For the text-containing cell, return its midpoint in (x, y) coordinate format. 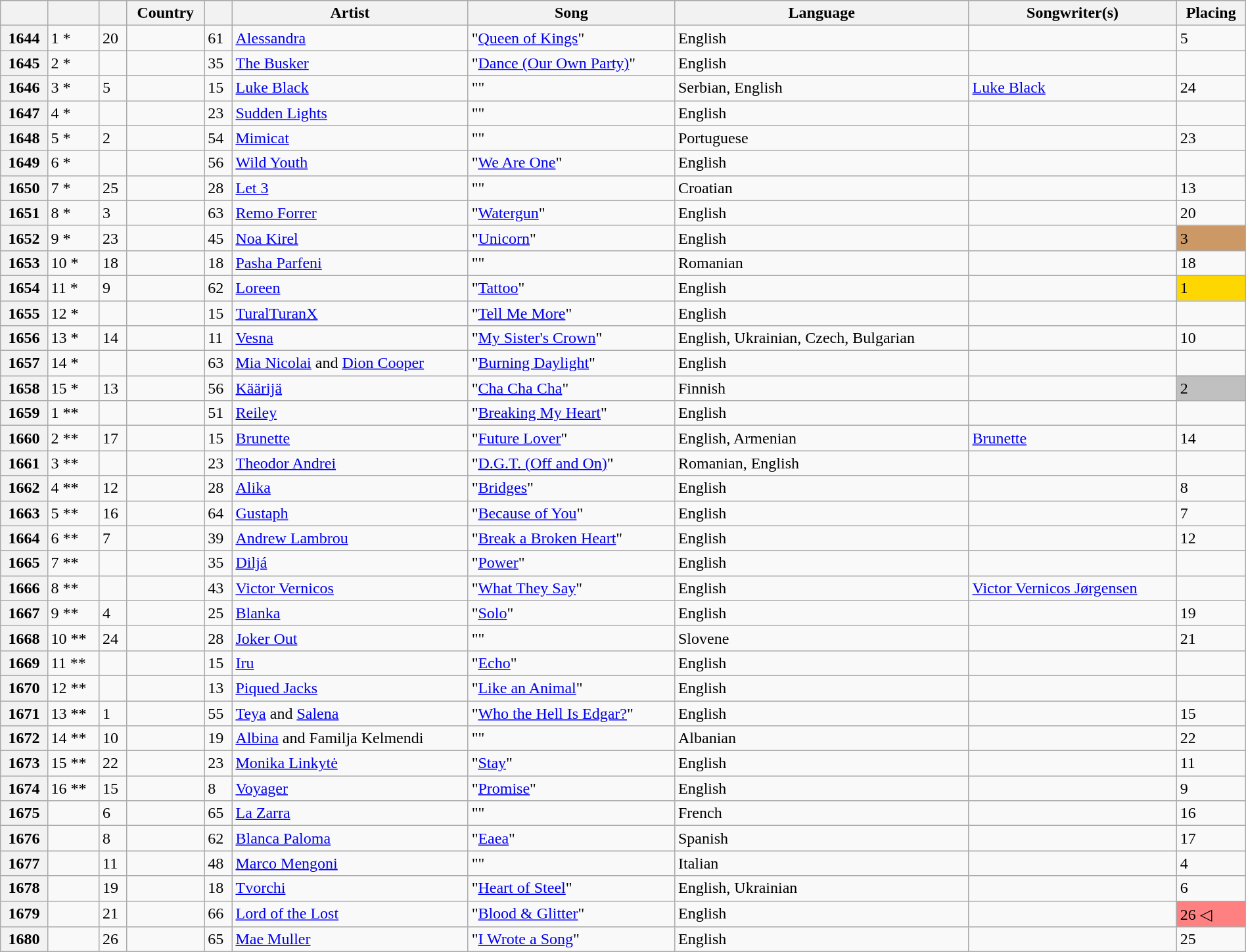
Blanka (350, 613)
"Eaea" (571, 838)
Joker Out (350, 638)
2 * (73, 63)
"Solo" (571, 613)
"Heart of Steel" (571, 888)
61 (218, 38)
Sudden Lights (350, 113)
1646 (24, 88)
Gustaph (350, 513)
Slovene (821, 638)
55 (218, 713)
26 (112, 940)
Romanian, English (821, 463)
4 * (73, 113)
Monika Linkytė (350, 763)
"What They Say" (571, 588)
1655 (24, 313)
11 ** (73, 663)
"Watergun" (571, 213)
1654 (24, 288)
Wild Youth (350, 163)
1 * (73, 38)
1675 (24, 813)
Artist (350, 13)
1653 (24, 263)
Serbian, English (821, 88)
1650 (24, 188)
"Unicorn" (571, 238)
15 * (73, 388)
Blanca Paloma (350, 838)
Alika (350, 488)
12 * (73, 313)
"Like an Animal" (571, 688)
64 (218, 513)
Vesna (350, 338)
Albanian (821, 738)
"Because of You" (571, 513)
13 ** (73, 713)
English, Armenian (821, 438)
Albina and Familja Kelmendi (350, 738)
Romanian (821, 263)
1659 (24, 413)
1647 (24, 113)
66 (218, 914)
"Break a Broken Heart" (571, 538)
Finnish (821, 388)
45 (218, 238)
1679 (24, 914)
Tvorchi (350, 888)
1669 (24, 663)
Placing (1211, 13)
Spanish (821, 838)
Language (821, 13)
English, Ukrainian, Czech, Bulgarian (821, 338)
5 ** (73, 513)
Song (571, 13)
Teya and Salena (350, 713)
26 ◁ (1211, 914)
5 * (73, 138)
Italian (821, 863)
2 ** (73, 438)
Let 3 (350, 188)
Noa Kirel (350, 238)
"Breaking My Heart" (571, 413)
Käärijä (350, 388)
Theodor Andrei (350, 463)
"Bridges" (571, 488)
Songwriter(s) (1073, 13)
3 * (73, 88)
1656 (24, 338)
"I Wrote a Song" (571, 940)
10 ** (73, 638)
"My Sister's Crown" (571, 338)
Victor Vernicos (350, 588)
12 ** (73, 688)
14 * (73, 363)
7 * (73, 188)
43 (218, 588)
Lord of the Lost (350, 914)
1673 (24, 763)
"Burning Daylight" (571, 363)
39 (218, 538)
Portuguese (821, 138)
10 * (73, 263)
"Queen of Kings" (571, 38)
Reiley (350, 413)
"Echo" (571, 663)
"Power" (571, 563)
Alessandra (350, 38)
13 * (73, 338)
La Zarra (350, 813)
1 ** (73, 413)
1671 (24, 713)
Voyager (350, 788)
1680 (24, 940)
Iru (350, 663)
4 ** (73, 488)
14 ** (73, 738)
48 (218, 863)
"D.G.T. (Off and On)" (571, 463)
54 (218, 138)
Piqued Jacks (350, 688)
8 * (73, 213)
"Cha Cha Cha" (571, 388)
The Busker (350, 63)
"Promise" (571, 788)
1661 (24, 463)
1674 (24, 788)
1667 (24, 613)
1649 (24, 163)
6 ** (73, 538)
1645 (24, 63)
1658 (24, 388)
French (821, 813)
"Future Lover" (571, 438)
1677 (24, 863)
Andrew Lambrou (350, 538)
Country (166, 13)
6 * (73, 163)
"Blood & Glitter" (571, 914)
1664 (24, 538)
3 ** (73, 463)
Mae Muller (350, 940)
Loreen (350, 288)
"Tell Me More" (571, 313)
1648 (24, 138)
9 * (73, 238)
1668 (24, 638)
1672 (24, 738)
Remo Forrer (350, 213)
"We Are One" (571, 163)
1657 (24, 363)
1660 (24, 438)
1666 (24, 588)
"Who the Hell Is Edgar?" (571, 713)
1662 (24, 488)
9 ** (73, 613)
1665 (24, 563)
TuralTuranX (350, 313)
"Dance (Our Own Party)" (571, 63)
7 ** (73, 563)
11 * (73, 288)
Croatian (821, 188)
1663 (24, 513)
1644 (24, 38)
51 (218, 413)
Diljá (350, 563)
1678 (24, 888)
"Tattoo" (571, 288)
"Stay" (571, 763)
Marco Mengoni (350, 863)
Pasha Parfeni (350, 263)
Victor Vernicos Jørgensen (1073, 588)
1652 (24, 238)
Mimicat (350, 138)
1676 (24, 838)
8 ** (73, 588)
Mia Nicolai and Dion Cooper (350, 363)
16 ** (73, 788)
1651 (24, 213)
English, Ukrainian (821, 888)
15 ** (73, 763)
1670 (24, 688)
